Detect which cell encompasses the target text, then output its (X, Y) center coordinate. 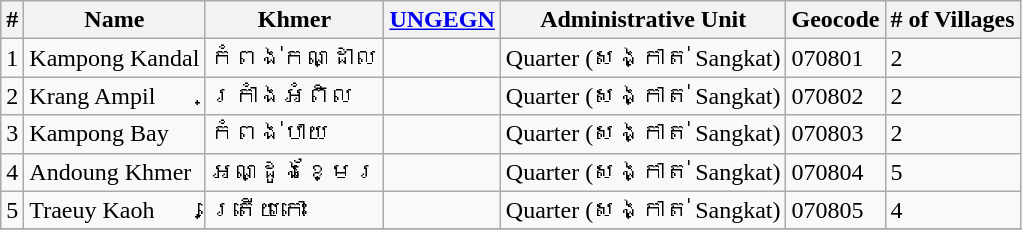
Andoung Khmer (114, 172)
ត្រើយកោះ (294, 210)
3 (12, 134)
កំពង់កណ្ដាល (294, 58)
070803 (836, 134)
Name (114, 20)
ក្រាំងអំពិល (294, 96)
Traeuy Kaoh (114, 210)
Geocode (836, 20)
Kampong Bay (114, 134)
កំពង់បាយ (294, 134)
070805 (836, 210)
070804 (836, 172)
# of Villages (952, 20)
អណ្ដូងខ្មែរ (294, 172)
Khmer (294, 20)
UNGEGN (442, 20)
# (12, 20)
070802 (836, 96)
Krang Ampil (114, 96)
Administrative Unit (643, 20)
1 (12, 58)
070801 (836, 58)
Kampong Kandal (114, 58)
